Identify which cell holds the provided text, then report its [X, Y] central coordinate. 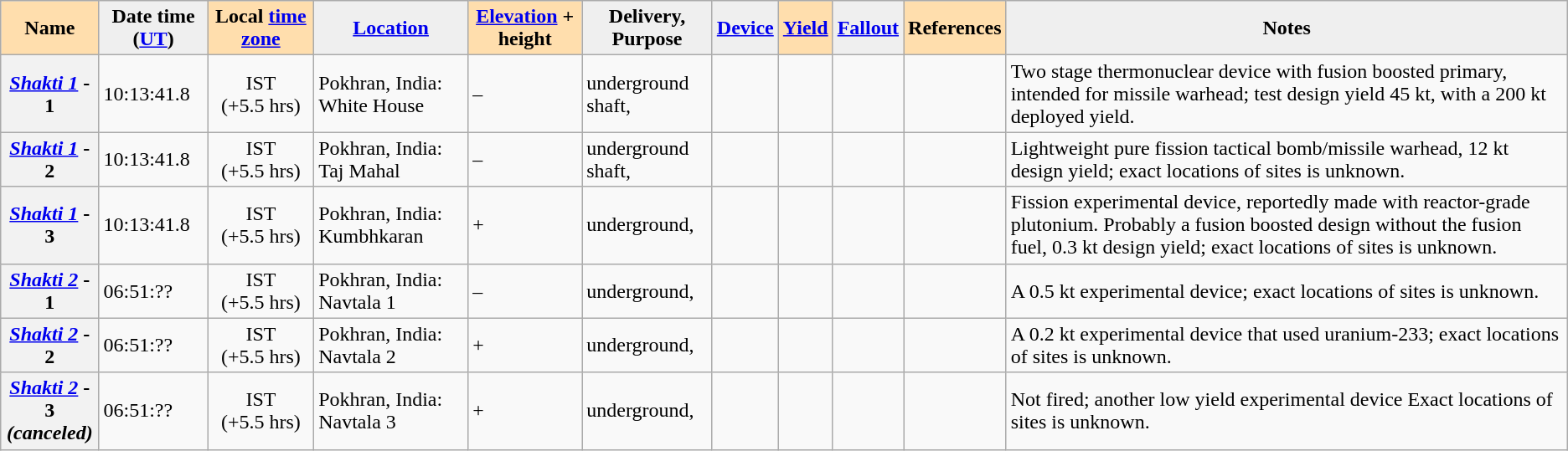
Pokhran, India: Navtala 1 [391, 291]
Shakti 2 - 1 [50, 291]
Pokhran, India: Navtala 3 [391, 411]
Shakti 1 - 2 [50, 159]
Shakti 1 - 1 [50, 94]
Fallout [868, 28]
A 0.2 kt experimental device that used uranium-233; exact locations of sites is unknown. [1287, 345]
Pokhran, India: White House [391, 94]
References [955, 28]
Shakti 1 - 3 [50, 225]
Pokhran, India: Taj Mahal [391, 159]
Two stage thermonuclear device with fusion boosted primary, intended for missile warhead; test design yield 45 kt, with a 200 kt deployed yield. [1287, 94]
Notes [1287, 28]
Local time zone [260, 28]
Location [391, 28]
Delivery, Purpose [647, 28]
Date time (UT) [153, 28]
Not fired; another low yield experimental device Exact locations of sites is unknown. [1287, 411]
Lightweight pure fission tactical bomb/missile warhead, 12 kt design yield; exact locations of sites is unknown. [1287, 159]
Name [50, 28]
Shakti 2 - 2 [50, 345]
Yield [806, 28]
Shakti 2 - 3(canceled) [50, 411]
Elevation + height [525, 28]
A 0.5 kt experimental device; exact locations of sites is unknown. [1287, 291]
Pokhran, India: Kumbhkaran [391, 225]
Device [745, 28]
Pokhran, India: Navtala 2 [391, 345]
